Extract the [x, y] coordinate from the center of the cell holding the provided text.  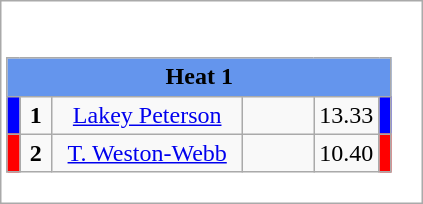
Lakey Peterson [148, 115]
Heat 1 [199, 77]
1 [36, 115]
13.33 [346, 115]
10.40 [346, 153]
T. Weston-Webb [148, 153]
Heat 1 1 Lakey Peterson 13.33 2 T. Weston-Webb 10.40 [212, 102]
2 [36, 153]
